Locate the cell with the specified text and output its [x, y] center coordinate. 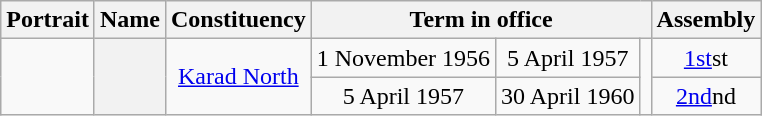
1stst [706, 58]
Portrait [48, 20]
Name [130, 20]
2ndnd [706, 96]
Term in office [481, 20]
1 November 1956 [403, 58]
Constituency [238, 20]
30 April 1960 [568, 96]
Karad North [238, 77]
Assembly [706, 20]
